Provide the (x, y) coordinate of the cell's center where the given text is located.  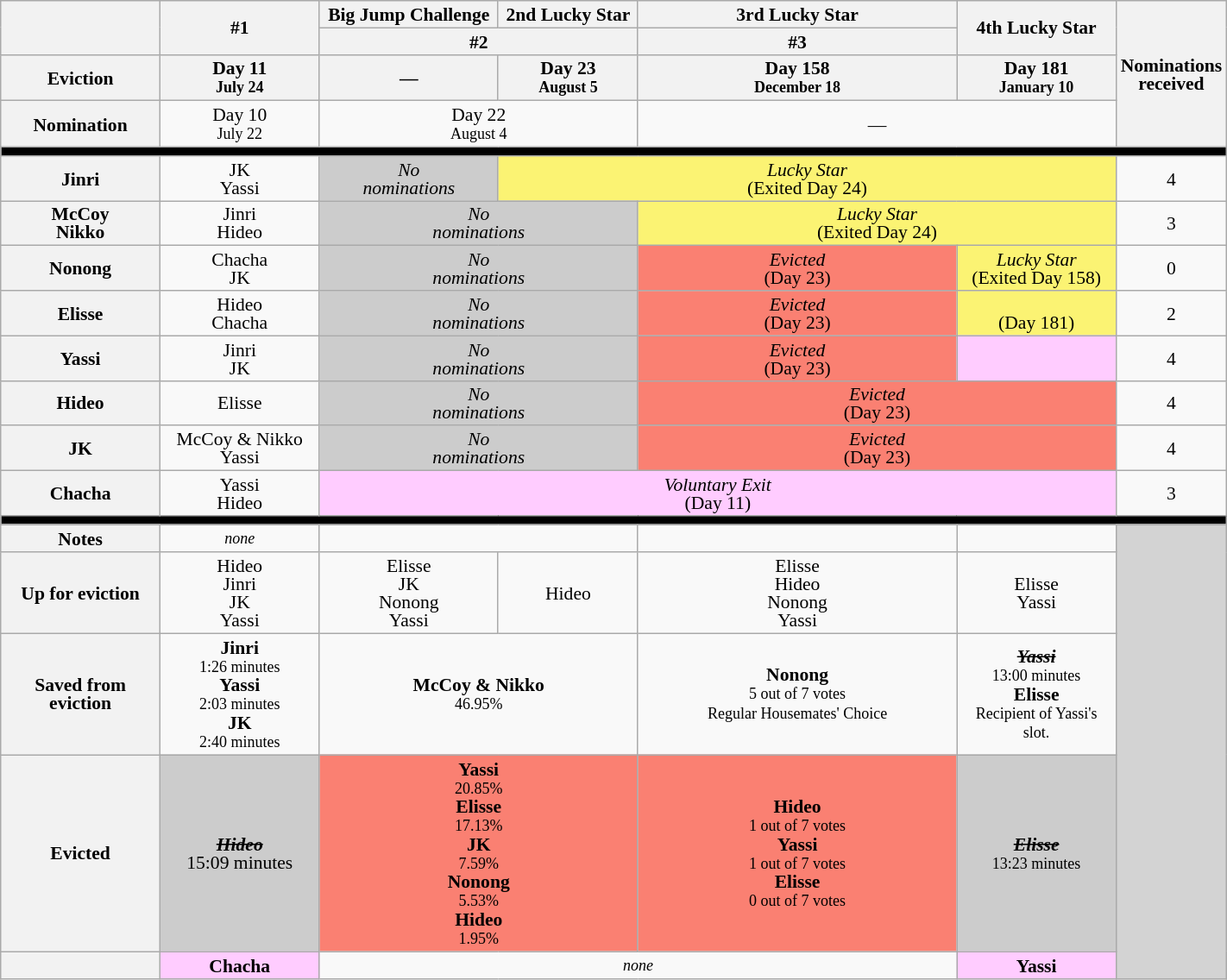
Elisse13:23 minutes (1037, 853)
Jinri (81, 179)
Saved from eviction (81, 695)
Lucky Star(Exited Day 158) (1037, 268)
Big Jump Challenge (409, 14)
JK (81, 449)
Yassi13:00 minutesElisseRecipient of Yassi's slot. (1037, 695)
ElisseJKNonongYassi (409, 594)
JKYassi (240, 179)
2nd Lucky Star (568, 14)
Up for eviction (81, 594)
HideoChacha (240, 313)
YassiHideo (240, 493)
McCoy & NikkoYassi (240, 449)
Notes (81, 538)
0 (1172, 268)
Evicted (81, 853)
Nomination (81, 124)
ChachaJK (240, 268)
4th Lucky Star (1037, 28)
ElisseYassi (1037, 594)
Hideo15:09 minutes (240, 853)
Day 10July 22 (240, 124)
Nonong (81, 268)
McCoyNikko (81, 223)
2 (1172, 313)
HideoJinriJKYassi (240, 594)
(Day 181) (1037, 313)
Hideo1 out of 7 votesYassi1 out of 7 votesElisse0 out of 7 votes (797, 853)
Voluntary Exit(Day 11) (718, 493)
Yassi20.85%Elisse17.13%JK7.59%Nonong5.53%Hideo1.95% (478, 853)
JinriJK (240, 358)
Day 11July 24 (240, 78)
Jinri1:26 minutesYassi2:03 minutesJK2:40 minutes (240, 695)
#3 (797, 41)
Day 22August 4 (478, 124)
Eviction (81, 78)
#1 (240, 28)
Nonong5 out of 7 votesRegular Housemates' Choice (797, 695)
Nominationsreceived (1172, 74)
#2 (478, 41)
McCoy & Nikko46.95% (478, 695)
Day 23August 5 (568, 78)
JinriHideo (240, 223)
3rd Lucky Star (797, 14)
Day 158December 18 (797, 78)
ElisseHideoNonongYassi (797, 594)
Day 181January 10 (1037, 78)
